Identify which cell holds the provided text, then report its [x, y] central coordinate. 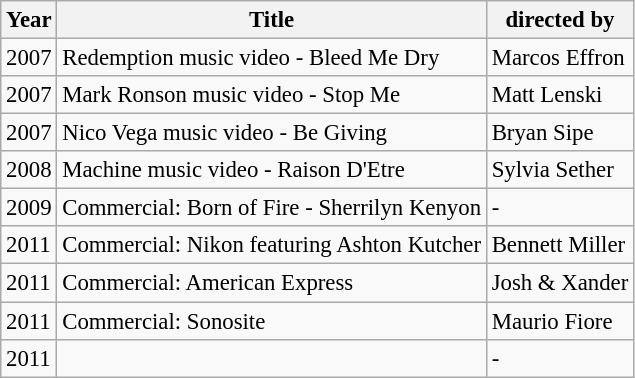
Bryan Sipe [560, 133]
Year [29, 20]
Redemption music video - Bleed Me Dry [272, 58]
Commercial: Sonosite [272, 321]
Matt Lenski [560, 95]
Bennett Miller [560, 245]
Machine music video - Raison D'Etre [272, 170]
Title [272, 20]
Maurio Fiore [560, 321]
Josh & Xander [560, 283]
2008 [29, 170]
directed by [560, 20]
Commercial: Born of Fire - Sherrilyn Kenyon [272, 208]
Mark Ronson music video - Stop Me [272, 95]
Nico Vega music video - Be Giving [272, 133]
Sylvia Sether [560, 170]
Commercial: Nikon featuring Ashton Kutcher [272, 245]
Marcos Effron [560, 58]
2009 [29, 208]
Commercial: American Express [272, 283]
